Search for the cell housing the specified text and yield its (X, Y) center coordinate. 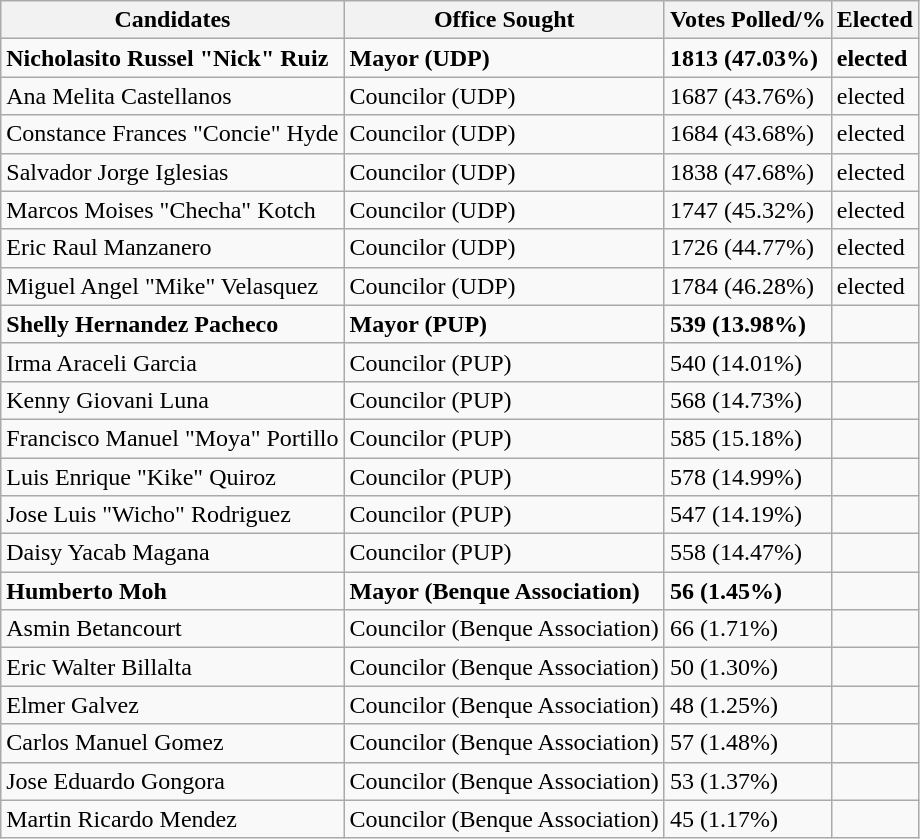
1813 (47.03%) (748, 58)
585 (15.18%) (748, 438)
568 (14.73%) (748, 400)
1838 (47.68%) (748, 172)
Humberto Moh (172, 591)
Asmin Betancourt (172, 629)
1784 (46.28%) (748, 286)
Francisco Manuel "Moya" Portillo (172, 438)
Candidates (172, 20)
56 (1.45%) (748, 591)
Marcos Moises "Checha" Kotch (172, 210)
540 (14.01%) (748, 362)
Jose Luis "Wicho" Rodriguez (172, 515)
Office Sought (504, 20)
Mayor (UDP) (504, 58)
Carlos Manuel Gomez (172, 743)
539 (13.98%) (748, 324)
Votes Polled/% (748, 20)
Elected (874, 20)
578 (14.99%) (748, 477)
1684 (43.68%) (748, 134)
Ana Melita Castellanos (172, 96)
Kenny Giovani Luna (172, 400)
Salvador Jorge Iglesias (172, 172)
Constance Frances "Concie" Hyde (172, 134)
Martin Ricardo Mendez (172, 819)
Miguel Angel "Mike" Velasquez (172, 286)
547 (14.19%) (748, 515)
Jose Eduardo Gongora (172, 781)
48 (1.25%) (748, 705)
53 (1.37%) (748, 781)
Daisy Yacab Magana (172, 553)
Shelly Hernandez Pacheco (172, 324)
Eric Raul Manzanero (172, 248)
Luis Enrique "Kike" Quiroz (172, 477)
1726 (44.77%) (748, 248)
Elmer Galvez (172, 705)
Mayor (Benque Association) (504, 591)
50 (1.30%) (748, 667)
Irma Araceli Garcia (172, 362)
Mayor (PUP) (504, 324)
1747 (45.32%) (748, 210)
57 (1.48%) (748, 743)
Nicholasito Russel "Nick" Ruiz (172, 58)
45 (1.17%) (748, 819)
1687 (43.76%) (748, 96)
558 (14.47%) (748, 553)
Eric Walter Billalta (172, 667)
66 (1.71%) (748, 629)
